From the cell containing the given text, extract its center point as [X, Y] coordinate. 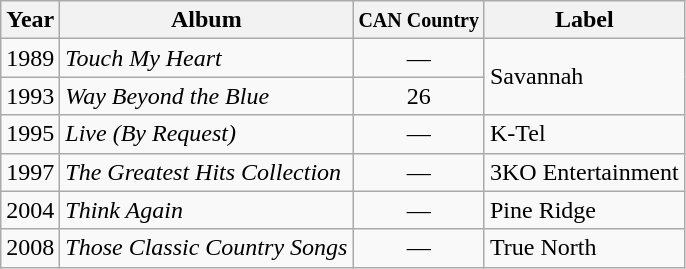
Think Again [206, 210]
1997 [30, 172]
1995 [30, 134]
True North [584, 248]
Year [30, 20]
Label [584, 20]
Savannah [584, 77]
Touch My Heart [206, 58]
1989 [30, 58]
Those Classic Country Songs [206, 248]
2004 [30, 210]
2008 [30, 248]
CAN Country [419, 20]
Pine Ridge [584, 210]
Live (By Request) [206, 134]
The Greatest Hits Collection [206, 172]
3KO Entertainment [584, 172]
Album [206, 20]
Way Beyond the Blue [206, 96]
1993 [30, 96]
K-Tel [584, 134]
26 [419, 96]
